Detect which cell encompasses the target text, then output its [X, Y] center coordinate. 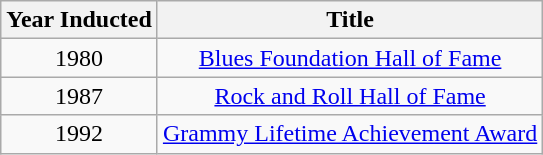
1980 [80, 58]
1992 [80, 134]
Year Inducted [80, 20]
Blues Foundation Hall of Fame [350, 58]
Grammy Lifetime Achievement Award [350, 134]
1987 [80, 96]
Rock and Roll Hall of Fame [350, 96]
Title [350, 20]
